Return the [X, Y] coordinate for the center point of the cell that contains the specified text.  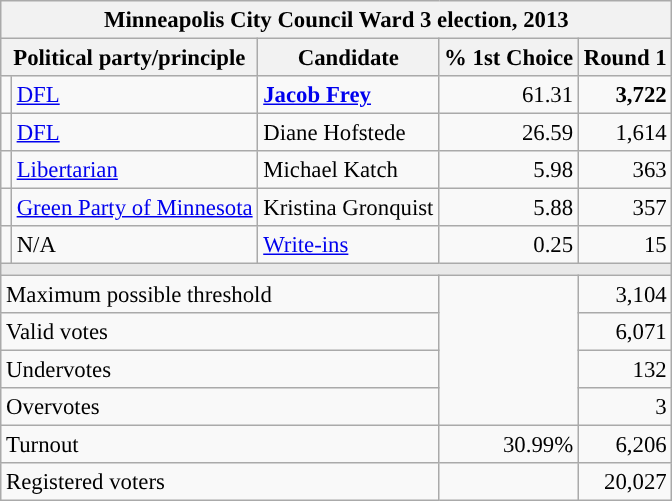
132 [625, 369]
20,027 [625, 482]
0.25 [509, 245]
Michael Katch [348, 170]
Undervotes [220, 369]
Valid votes [220, 331]
Libertarian [134, 170]
Candidate [348, 58]
3,104 [625, 294]
3 [625, 406]
Turnout [220, 444]
Political party/principle [130, 58]
3,722 [625, 95]
1,614 [625, 133]
Maximum possible threshold [220, 294]
Overvotes [220, 406]
6,071 [625, 331]
Jacob Frey [348, 95]
Registered voters [220, 482]
5.98 [509, 170]
5.88 [509, 208]
363 [625, 170]
% 1st Choice [509, 58]
Kristina Gronquist [348, 208]
Green Party of Minnesota [134, 208]
61.31 [509, 95]
Minneapolis City Council Ward 3 election, 2013 [336, 20]
6,206 [625, 444]
N/A [134, 245]
30.99% [509, 444]
15 [625, 245]
26.59 [509, 133]
Write-ins [348, 245]
Diane Hofstede [348, 133]
357 [625, 208]
Round 1 [625, 58]
